Detect which cell encompasses the target text, then output its (x, y) center coordinate. 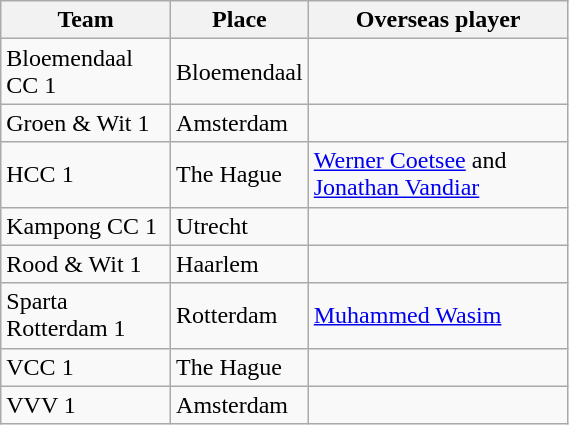
Groen & Wit 1 (86, 123)
Team (86, 20)
Rood & Wit 1 (86, 264)
Sparta Rotterdam 1 (86, 316)
Overseas player (438, 20)
Rotterdam (240, 316)
HCC 1 (86, 174)
VVV 1 (86, 405)
Kampong CC 1 (86, 226)
Place (240, 20)
VCC 1 (86, 367)
Bloemendaal (240, 72)
Bloemendaal CC 1 (86, 72)
Haarlem (240, 264)
Werner Coetsee and Jonathan Vandiar (438, 174)
Utrecht (240, 226)
Muhammed Wasim (438, 316)
